For the text-containing cell, return its midpoint in (x, y) coordinate format. 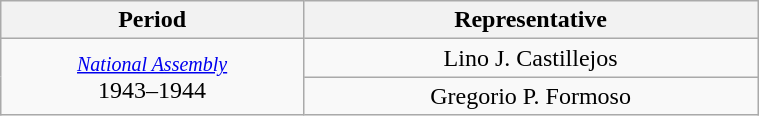
Lino J. Castillejos (530, 58)
Period (152, 20)
National Assembly1943–1944 (152, 77)
Representative (530, 20)
Gregorio P. Formoso (530, 96)
